Output the [X, Y] coordinate of the center of the cell containing the given text.  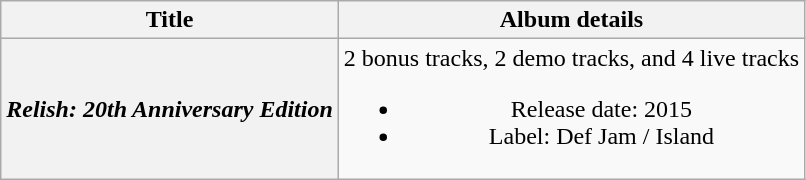
2 bonus tracks, 2 demo tracks, and 4 live tracksRelease date: 2015Label: Def Jam / Island [571, 109]
Title [170, 20]
Relish: 20th Anniversary Edition [170, 109]
Album details [571, 20]
